Capture the cell that displays the provided text and extract its (X, Y) central coordinate. 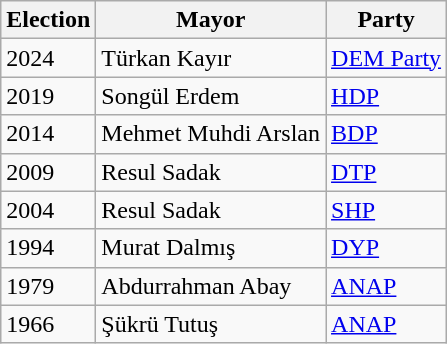
Şükrü Tutuş (211, 324)
2004 (48, 210)
Mayor (211, 20)
Mehmet Muhdi Arslan (211, 134)
Abdurrahman Abay (211, 286)
DEM Party (386, 58)
Türkan Kayır (211, 58)
2024 (48, 58)
Party (386, 20)
DTP (386, 172)
2014 (48, 134)
SHP (386, 210)
HDP (386, 96)
2019 (48, 96)
BDP (386, 134)
DYP (386, 248)
Songül Erdem (211, 96)
Murat Dalmış (211, 248)
2009 (48, 172)
1966 (48, 324)
1994 (48, 248)
1979 (48, 286)
Election (48, 20)
